Scan for the cell matching the given text and deliver its (X, Y) coordinate at center. 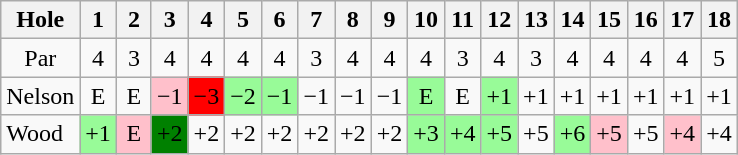
1 (98, 20)
Hole (40, 20)
Wood (40, 134)
18 (720, 20)
15 (610, 20)
7 (316, 20)
2 (134, 20)
13 (536, 20)
−2 (244, 96)
10 (426, 20)
Par (40, 58)
11 (462, 20)
6 (280, 20)
17 (682, 20)
16 (646, 20)
Nelson (40, 96)
−3 (206, 96)
+3 (426, 134)
+6 (572, 134)
12 (500, 20)
9 (390, 20)
14 (572, 20)
8 (354, 20)
